Identify which cell holds the provided text, then report its (X, Y) central coordinate. 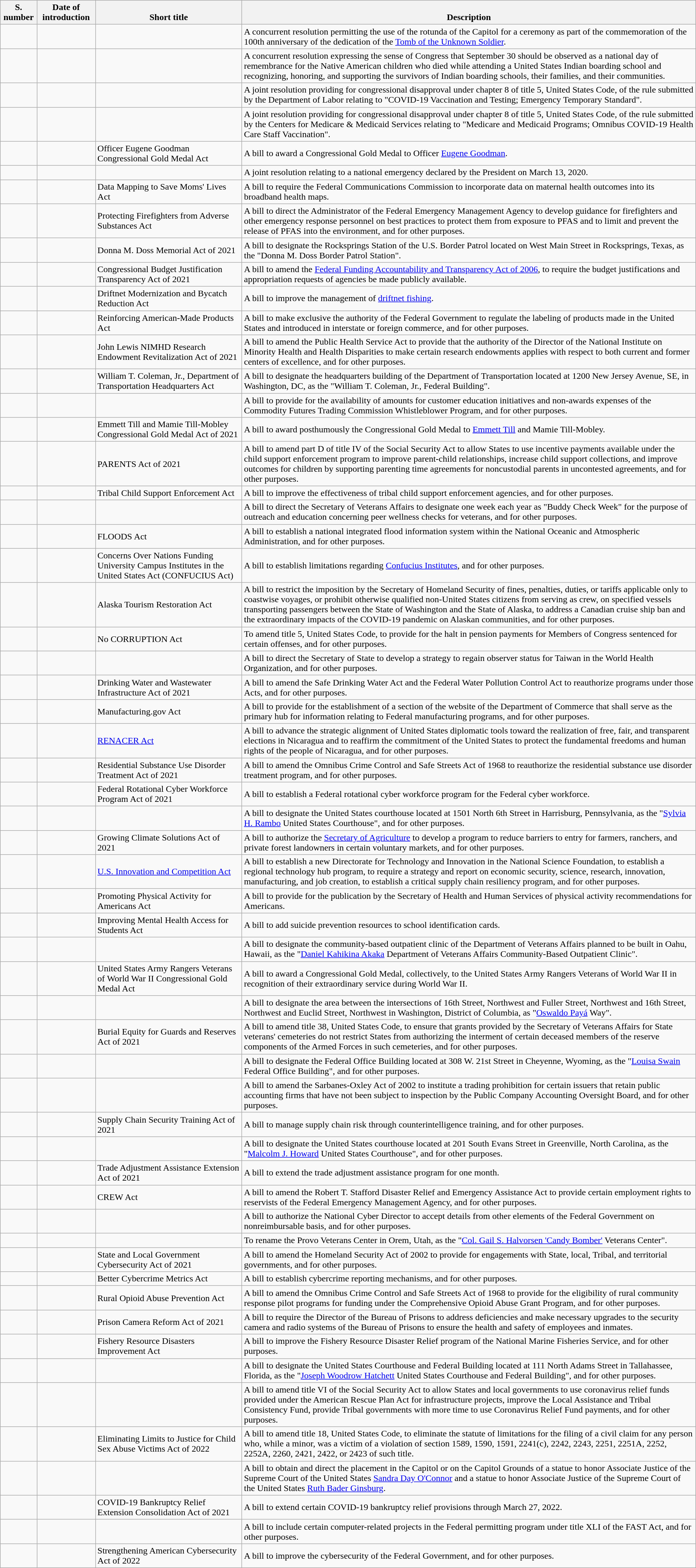
Alaska Tourism Restoration Act (169, 604)
A bill to improve the effectiveness of tribal child support enforcement agencies, and for other purposes. (469, 493)
Promoting Physical Activity for Americans Act (169, 901)
RENACER Act (169, 741)
Congressional Budget Justification Transparency Act of 2021 (169, 274)
Strengthening American Cybersecurity Act of 2022 (169, 1555)
A bill to provide for the publication by the Secretary of Health and Human Services of physical activity recommendations for Americans. (469, 901)
U.S. Innovation and Competition Act (169, 872)
FLOODS Act (169, 536)
Prison Camera Reform Act of 2021 (169, 1322)
Driftnet Modernization and Bycatch Reduction Act (169, 298)
A bill to extend certain COVID-19 bankruptcy relief provisions through March 27, 2022. (469, 1507)
PARENTS Act of 2021 (169, 464)
A bill to award a Congressional Gold Medal to Officer Eugene Goodman. (469, 153)
Trade Adjustment Assistance Extension Act of 2021 (169, 1172)
Short title (169, 13)
A joint resolution relating to a national emergency declared by the President on March 13, 2020. (469, 172)
A bill to establish cybercrime reporting mechanisms, and for other purposes. (469, 1279)
Better Cybercrime Metrics Act (169, 1279)
Reinforcing American-Made Products Act (169, 323)
Federal Rotational Cyber Workforce Program Act of 2021 (169, 794)
A bill to require the Federal Communications Commission to incorporate data on maternal health outcomes into its broadband health maps. (469, 192)
Protecting Firefighters from Adverse Substances Act (169, 221)
To rename the Provo Veterans Center in Orem, Utah, as the "Col. Gail S. Halvorsen 'Candy Bomber' Veterans Center". (469, 1240)
Data Mapping to Save Moms' Lives Act (169, 192)
A bill to improve the Fishery Resource Disaster Relief program of the National Marine Fisheries Service, and for other purposes. (469, 1346)
CREW Act (169, 1197)
Rural Opioid Abuse Prevention Act (169, 1298)
Drinking Water and Wastewater Infrastructure Act of 2021 (169, 687)
A bill to improve the cybersecurity of the Federal Government, and for other purposes. (469, 1555)
John Lewis NIMHD Research Endowment Revitalization Act of 2021 (169, 352)
William T. Coleman, Jr., Department of Transportation Headquarters Act (169, 381)
A bill to establish a Federal rotational cyber workforce program for the Federal cyber workforce. (469, 794)
Residential Substance Use Disorder Treatment Act of 2021 (169, 770)
Emmett Till and Mamie Till-Mobley Congressional Gold Medal Act of 2021 (169, 430)
State and Local Government Cybersecurity Act of 2021 (169, 1259)
Eliminating Limits to Justice for Child Sex Abuse Victims Act of 2022 (169, 1444)
Growing Climate Solutions Act of 2021 (169, 842)
A bill to extend the trade adjustment assistance program for one month. (469, 1172)
Supply Chain Security Training Act of 2021 (169, 1124)
Manufacturing.gov Act (169, 712)
Improving Mental Health Access for Students Act (169, 925)
A bill to manage supply chain risk through counterintelligence training, and for other purposes. (469, 1124)
Concerns Over Nations Funding University Campus Institutes in the United States Act (CONFUCIUS Act) (169, 565)
A bill to establish limitations regarding Confucius Institutes, and for other purposes. (469, 565)
A bill to include certain computer-related projects in the Federal permitting program under title XLI of the FAST Act, and for other purposes. (469, 1532)
S. number (19, 13)
Fishery Resource Disasters Improvement Act (169, 1346)
COVID-19 Bankruptcy Relief Extension Consolidation Act of 2021 (169, 1507)
No CORRUPTION Act (169, 639)
Officer Eugene Goodman Congressional Gold Medal Act (169, 153)
A bill to award posthumously the Congressional Gold Medal to Emmett Till and Mamie Till-Mobley. (469, 430)
Tribal Child Support Enforcement Act (169, 493)
United States Army Rangers Veterans of World War II Congressional Gold Medal Act (169, 978)
Burial Equity for Guards and Reserves Act of 2021 (169, 1037)
Date of introduction (66, 13)
Donna M. Doss Memorial Act of 2021 (169, 250)
A bill to improve the management of driftnet fishing. (469, 298)
A bill to add suicide prevention resources to school identification cards. (469, 925)
Description (469, 13)
